Scan for the cell matching the given text and deliver its (X, Y) coordinate at center. 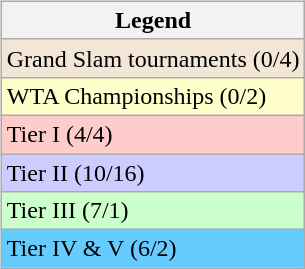
Tier I (4/4) (153, 134)
WTA Championships (0/2) (153, 96)
Grand Slam tournaments (0/4) (153, 58)
Tier II (10/16) (153, 173)
Tier III (7/1) (153, 211)
Tier IV & V (6/2) (153, 249)
Legend (153, 20)
